Return (x, y) of the center of cell containing provided text 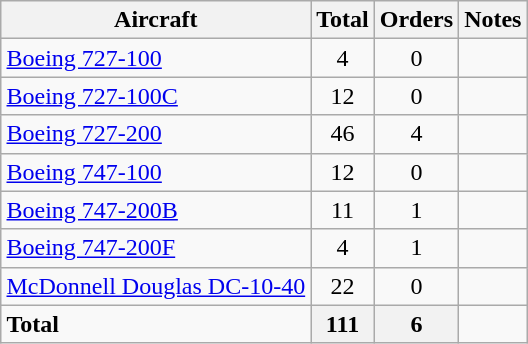
46 (343, 134)
McDonnell Douglas DC-10-40 (156, 286)
Boeing 747-200B (156, 210)
6 (416, 324)
Orders (416, 20)
Boeing 747-200F (156, 248)
Boeing 747-100 (156, 172)
Boeing 727-100C (156, 96)
22 (343, 286)
11 (343, 210)
Boeing 727-200 (156, 134)
Aircraft (156, 20)
Boeing 727-100 (156, 58)
Notes (493, 20)
111 (343, 324)
